Output the [x, y] coordinate of the center of the cell containing the given text.  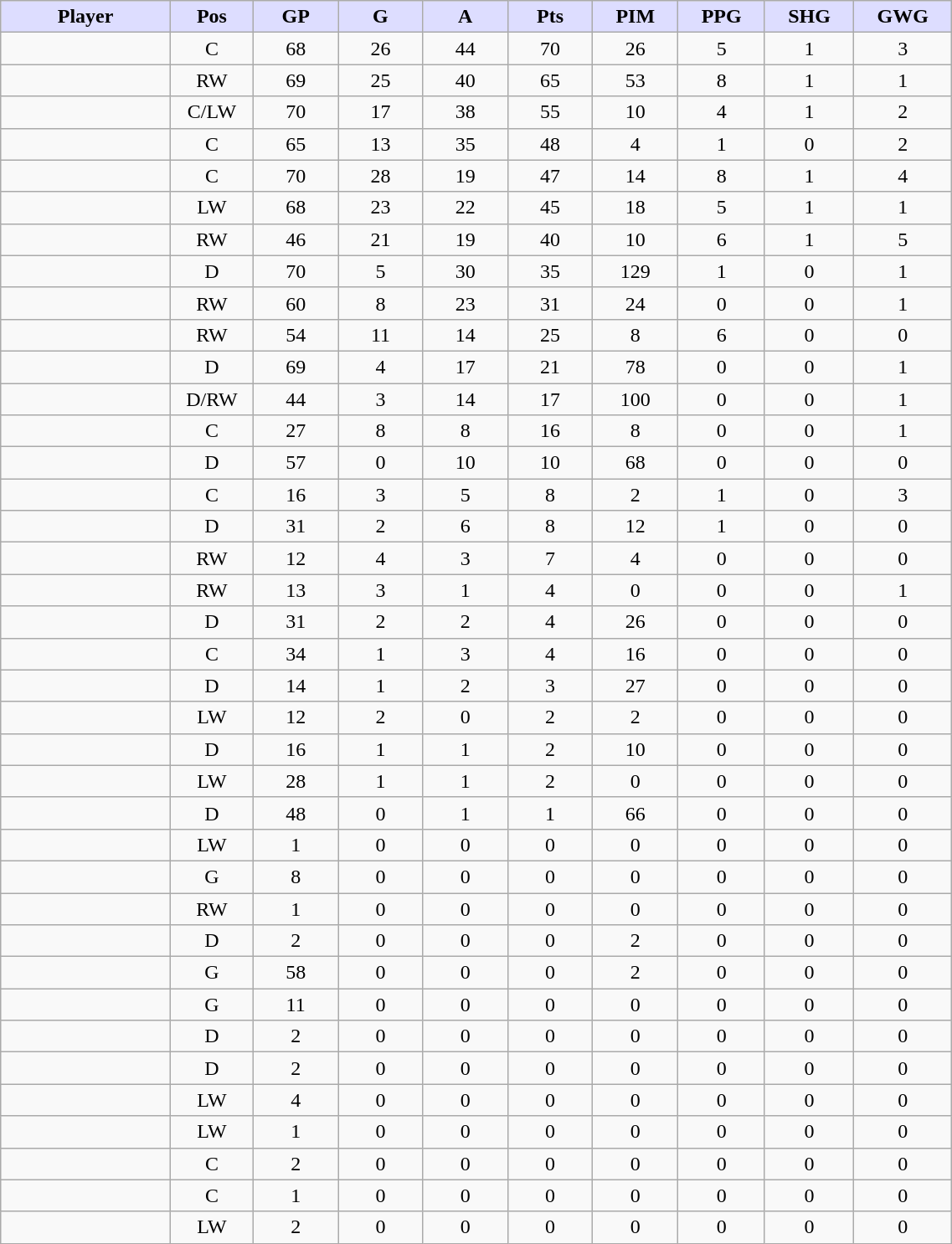
55 [549, 112]
Pos [211, 17]
GP [295, 17]
SHG [809, 17]
53 [636, 80]
22 [466, 208]
18 [636, 208]
34 [295, 654]
47 [549, 176]
30 [466, 271]
38 [466, 112]
54 [295, 335]
D/RW [211, 399]
78 [636, 367]
24 [636, 303]
66 [636, 813]
PPG [722, 17]
C/LW [211, 112]
58 [295, 973]
60 [295, 303]
GWG [903, 17]
100 [636, 399]
57 [295, 463]
A [466, 17]
Pts [549, 17]
46 [295, 239]
Player [85, 17]
45 [549, 208]
7 [549, 558]
PIM [636, 17]
129 [636, 271]
